Pinpoint the cell where the given text exists, returning its [x, y] midpoint coordinate. 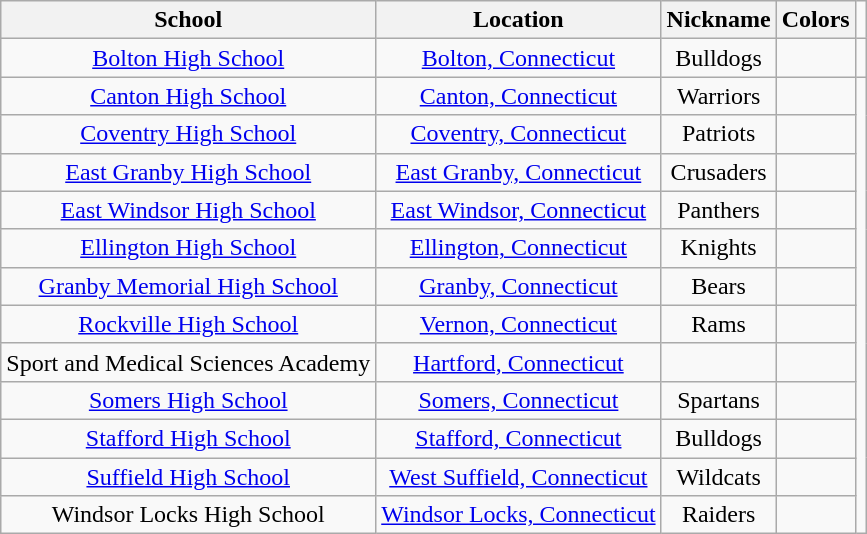
Canton High School [188, 96]
East Granby, Connecticut [518, 172]
Coventry, Connecticut [518, 134]
Raiders [718, 515]
Ellington, Connecticut [518, 248]
Ellington High School [188, 248]
Rams [718, 324]
Canton, Connecticut [518, 96]
Patriots [718, 134]
Nickname [718, 20]
East Windsor High School [188, 210]
Windsor Locks, Connecticut [518, 515]
Bears [718, 286]
Coventry High School [188, 134]
Bolton High School [188, 58]
Windsor Locks High School [188, 515]
Granby, Connecticut [518, 286]
Spartans [718, 400]
School [188, 20]
Vernon, Connecticut [518, 324]
Somers High School [188, 400]
Hartford, Connecticut [518, 362]
Bolton, Connecticut [518, 58]
Wildcats [718, 477]
Stafford, Connecticut [518, 438]
East Windsor, Connecticut [518, 210]
Granby Memorial High School [188, 286]
Somers, Connecticut [518, 400]
Knights [718, 248]
East Granby High School [188, 172]
Rockville High School [188, 324]
Suffield High School [188, 477]
Stafford High School [188, 438]
Panthers [718, 210]
Warriors [718, 96]
Crusaders [718, 172]
West Suffield, Connecticut [518, 477]
Location [518, 20]
Colors [816, 20]
Sport and Medical Sciences Academy [188, 362]
